Locate the cell with the specified text and output its [X, Y] center coordinate. 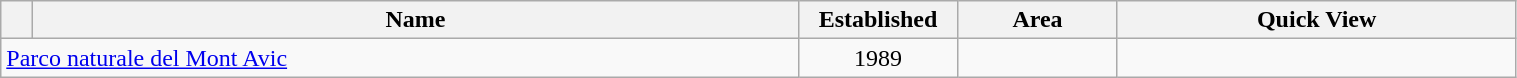
1989 [878, 58]
Established [878, 20]
Parco naturale del Mont Avic [400, 58]
Quick View [1316, 20]
Area [1038, 20]
Name [416, 20]
